Extract the (X, Y) coordinate from the center of the cell holding the provided text.  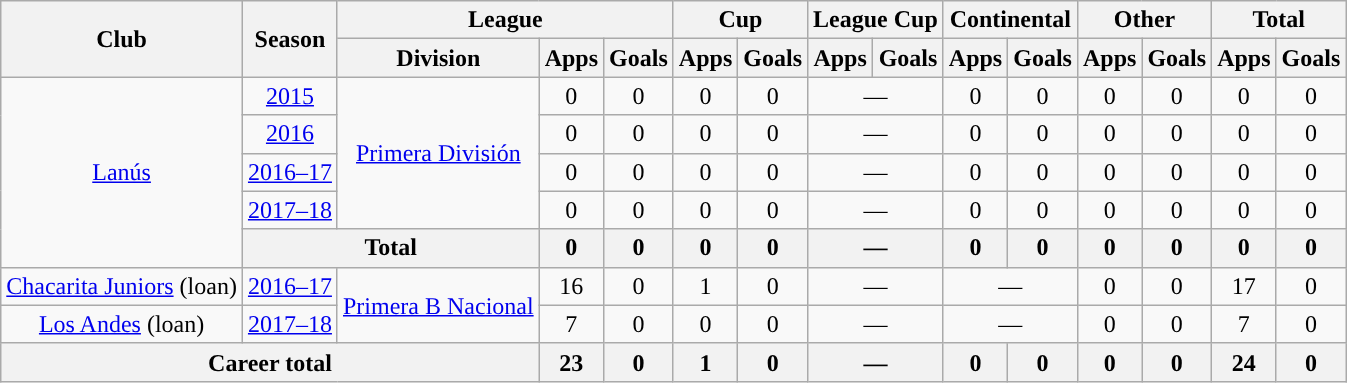
23 (571, 362)
Career total (270, 362)
Season (290, 39)
League (505, 20)
Other (1144, 20)
League Cup (876, 20)
Chacarita Juniors (loan) (122, 286)
Division (438, 58)
Club (122, 39)
Primera B Nacional (438, 305)
17 (1244, 286)
2015 (290, 96)
Los Andes (loan) (122, 324)
24 (1244, 362)
2016 (290, 134)
Cup (740, 20)
Continental (1010, 20)
16 (571, 286)
Lanús (122, 172)
Primera División (438, 153)
